Find where the given text appears and provide that cell's center as [x, y] coordinate. 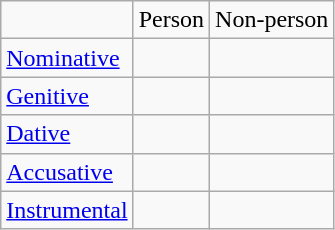
Instrumental [67, 210]
Nominative [67, 58]
Genitive [67, 96]
Person [171, 20]
Dative [67, 134]
Accusative [67, 172]
Non-person [272, 20]
